Find where the given text appears and provide that cell's center as [X, Y] coordinate. 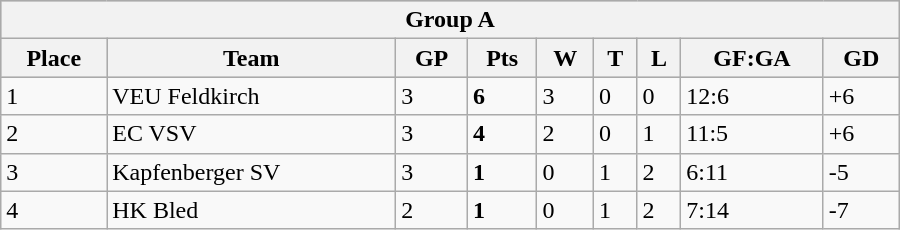
GF:GA [752, 58]
VEU Feldkirch [252, 96]
Pts [502, 58]
6:11 [752, 172]
7:14 [752, 210]
-7 [861, 210]
GD [861, 58]
Group A [450, 20]
Kapfenberger SV [252, 172]
6 [502, 96]
GP [432, 58]
L [659, 58]
-5 [861, 172]
T [615, 58]
Place [54, 58]
11:5 [752, 134]
W [566, 58]
Team [252, 58]
EC VSV [252, 134]
HK Bled [252, 210]
12:6 [752, 96]
